Scan for the cell matching the given text and deliver its (X, Y) coordinate at center. 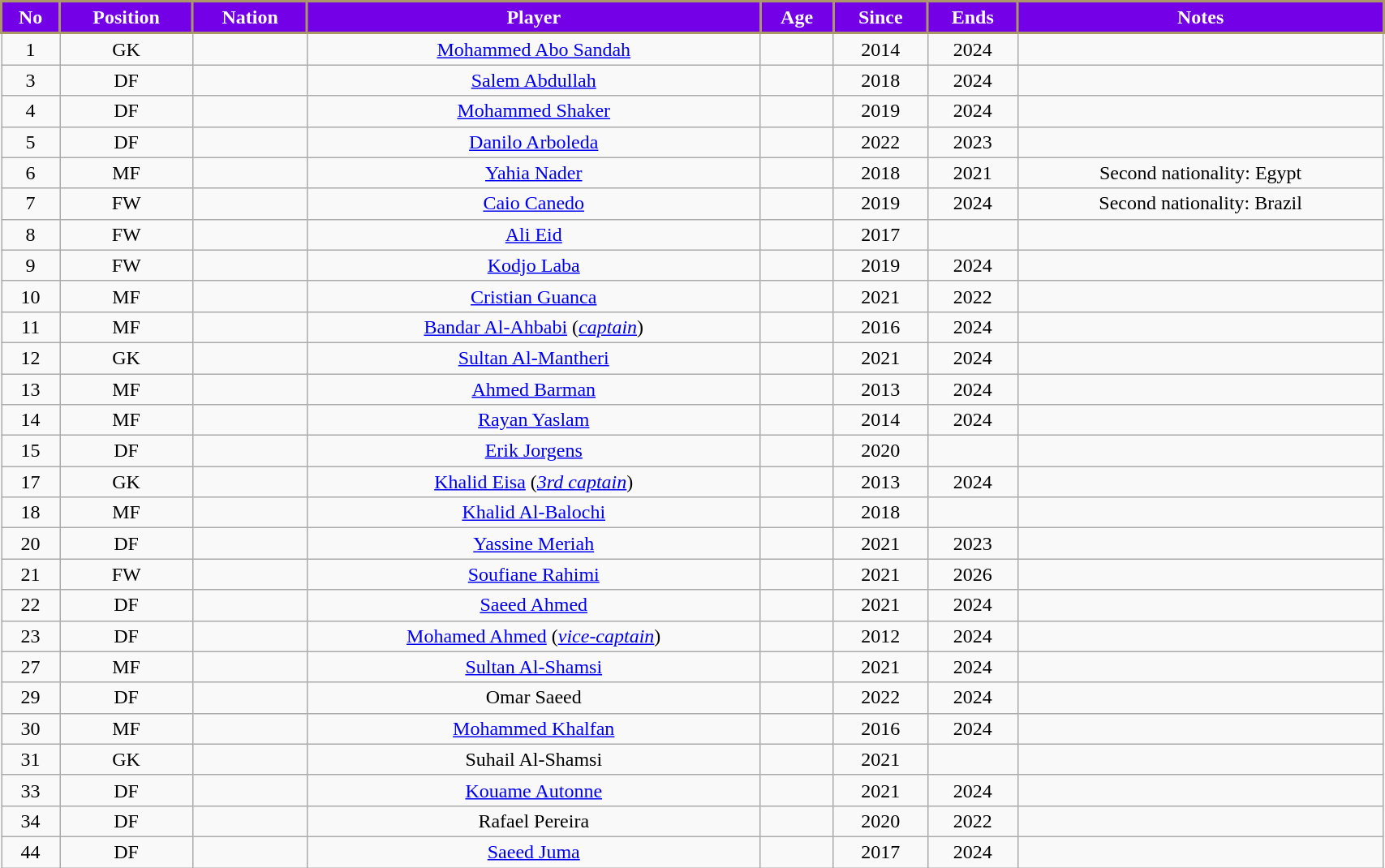
Ahmed Barman (534, 389)
Caio Canedo (534, 204)
Rayan Yaslam (534, 420)
Saeed Ahmed (534, 605)
33 (31, 790)
44 (31, 852)
Salem Abdullah (534, 80)
29 (31, 698)
8 (31, 234)
5 (31, 142)
15 (31, 451)
Mohammed Shaker (534, 111)
No (31, 18)
31 (31, 759)
22 (31, 605)
6 (31, 173)
Nation (250, 18)
18 (31, 513)
Erik Jorgens (534, 451)
Since (880, 18)
9 (31, 265)
Yassine Meriah (534, 544)
Position (127, 18)
2026 (972, 574)
Bandar Al-Ahbabi (captain) (534, 327)
21 (31, 574)
12 (31, 358)
Khalid Al-Balochi (534, 513)
Ali Eid (534, 234)
4 (31, 111)
2012 (880, 636)
27 (31, 667)
Rafael Pereira (534, 821)
Notes (1201, 18)
Sultan Al-Mantheri (534, 358)
Age (797, 18)
Yahia Nader (534, 173)
Mohammed Khalfan (534, 728)
Player (534, 18)
3 (31, 80)
Sultan Al-Shamsi (534, 667)
Cristian Guanca (534, 296)
Second nationality: Brazil (1201, 204)
Kouame Autonne (534, 790)
10 (31, 296)
Kodjo Laba (534, 265)
23 (31, 636)
30 (31, 728)
20 (31, 544)
Ends (972, 18)
7 (31, 204)
34 (31, 821)
Omar Saeed (534, 698)
Soufiane Rahimi (534, 574)
17 (31, 482)
Danilo Arboleda (534, 142)
13 (31, 389)
Saeed Juma (534, 852)
Mohammed Abo Sandah (534, 49)
Mohamed Ahmed (vice-captain) (534, 636)
1 (31, 49)
11 (31, 327)
Second nationality: Egypt (1201, 173)
Khalid Eisa (3rd captain) (534, 482)
14 (31, 420)
Suhail Al-Shamsi (534, 759)
